For the text-containing cell, return its midpoint in (X, Y) coordinate format. 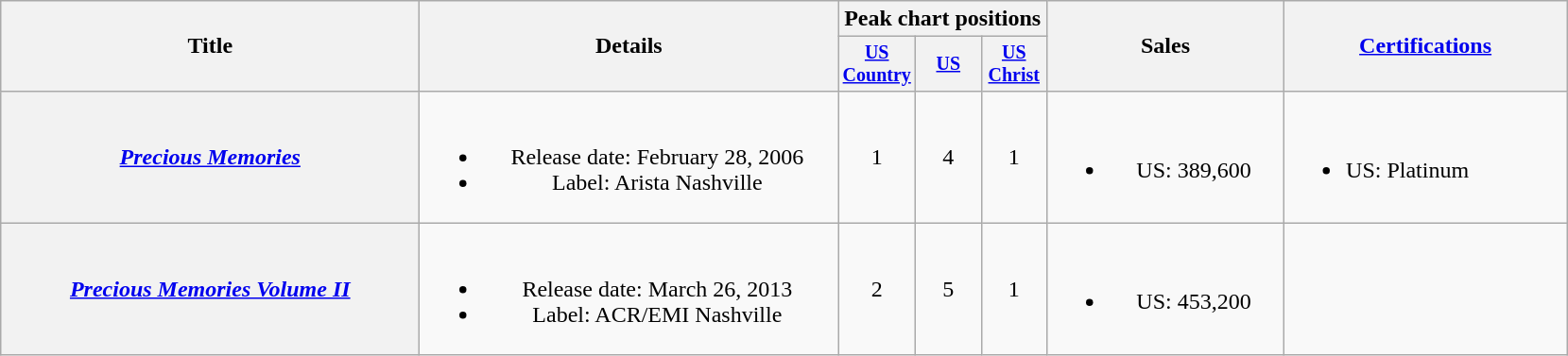
Sales (1164, 46)
Release date: February 28, 2006Label: Arista Nashville (629, 157)
5 (949, 289)
US: Platinum (1425, 157)
Precious Memories Volume II (210, 289)
US Country (877, 64)
Details (629, 46)
4 (949, 157)
US Christ (1013, 64)
Precious Memories (210, 157)
US (949, 64)
2 (877, 289)
Release date: March 26, 2013Label: ACR/EMI Nashville (629, 289)
Peak chart positions (943, 19)
US: 389,600 (1164, 157)
US: 453,200 (1164, 289)
Title (210, 46)
Certifications (1425, 46)
